Extract the (X, Y) coordinate from the center of the cell holding the provided text.  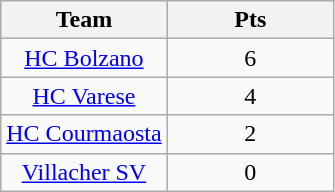
4 (250, 96)
HC Bolzano (84, 58)
0 (250, 172)
HC Varese (84, 96)
Villacher SV (84, 172)
6 (250, 58)
Team (84, 20)
HC Courmaosta (84, 134)
Pts (250, 20)
2 (250, 134)
